Return (X, Y) of the center of cell containing provided text 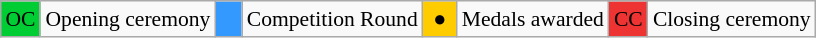
CC (628, 19)
● (440, 19)
Closing ceremony (732, 19)
Medals awarded (533, 19)
Competition Round (332, 19)
Opening ceremony (128, 19)
OC (20, 19)
